Identify which cell holds the provided text, then report its [x, y] central coordinate. 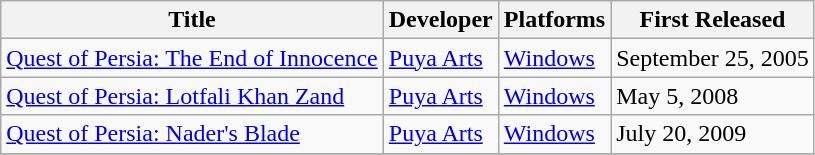
Quest of Persia: The End of Innocence [192, 58]
September 25, 2005 [713, 58]
Title [192, 20]
May 5, 2008 [713, 96]
Developer [440, 20]
Quest of Persia: Nader's Blade [192, 134]
First Released [713, 20]
July 20, 2009 [713, 134]
Quest of Persia: Lotfali Khan Zand [192, 96]
Platforms [554, 20]
